Determine the [X, Y] coordinate at the center of the cell enclosing the given text.  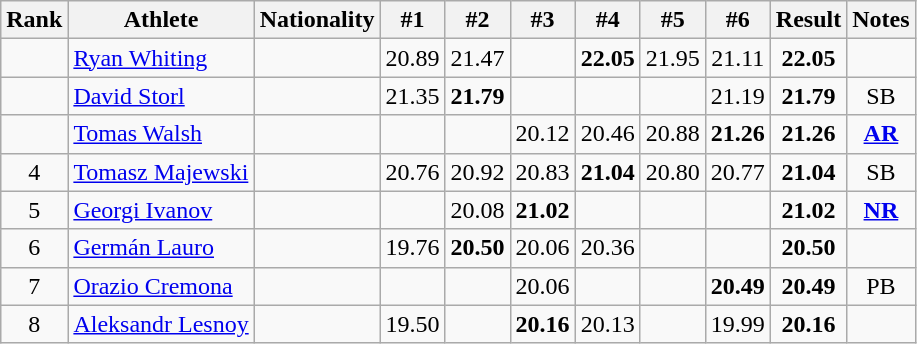
#4 [608, 20]
20.46 [608, 134]
#3 [542, 20]
20.92 [478, 172]
20.76 [412, 172]
4 [34, 172]
21.11 [738, 58]
20.77 [738, 172]
Ryan Whiting [161, 58]
Tomas Walsh [161, 134]
21.95 [672, 58]
Aleksandr Lesnoy [161, 324]
Notes [881, 20]
#5 [672, 20]
#6 [738, 20]
20.88 [672, 134]
Rank [34, 20]
20.08 [478, 210]
20.12 [542, 134]
19.50 [412, 324]
20.89 [412, 58]
David Storl [161, 96]
#2 [478, 20]
21.47 [478, 58]
5 [34, 210]
20.83 [542, 172]
7 [34, 286]
Result [808, 20]
Nationality [317, 20]
Tomasz Majewski [161, 172]
AR [881, 134]
Germán Lauro [161, 248]
20.36 [608, 248]
PB [881, 286]
20.80 [672, 172]
20.13 [608, 324]
19.76 [412, 248]
6 [34, 248]
21.35 [412, 96]
Georgi Ivanov [161, 210]
8 [34, 324]
21.19 [738, 96]
Orazio Cremona [161, 286]
19.99 [738, 324]
Athlete [161, 20]
NR [881, 210]
#1 [412, 20]
